For the text-containing cell, return its midpoint in [X, Y] coordinate format. 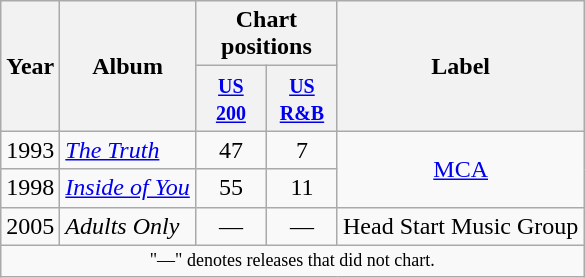
US R&B [302, 98]
Inside of You [128, 188]
MCA [460, 169]
Head Start Music Group [460, 226]
11 [302, 188]
Adults Only [128, 226]
Year [30, 66]
US 200 [230, 98]
7 [302, 150]
47 [230, 150]
The Truth [128, 150]
55 [230, 188]
Chart positions [266, 34]
1998 [30, 188]
1993 [30, 150]
Album [128, 66]
Label [460, 66]
"—" denotes releases that did not chart. [292, 260]
2005 [30, 226]
